Output the [x, y] coordinate of the center of the cell containing the given text.  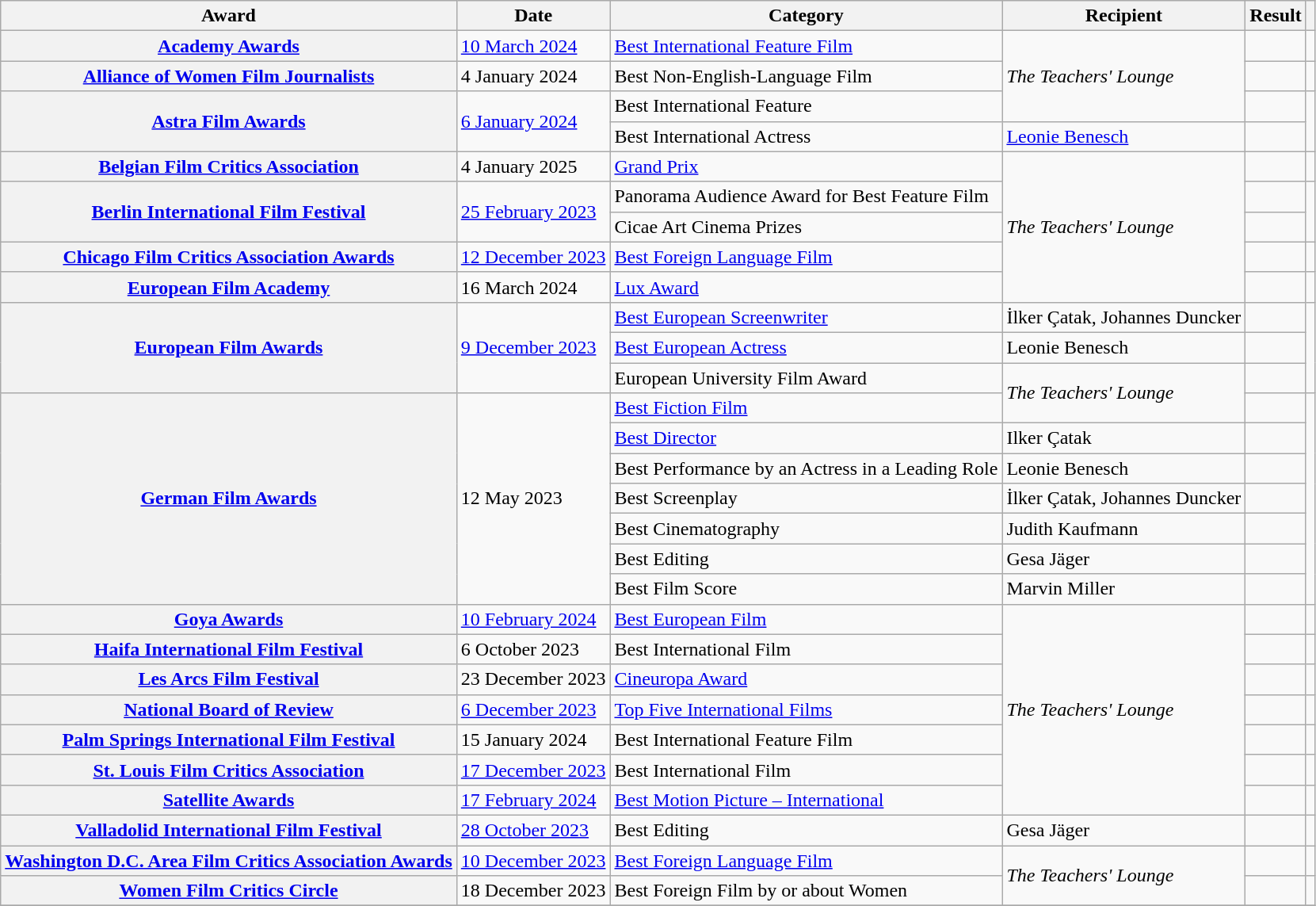
Alliance of Women Film Journalists [229, 76]
Ilker Çatak [1123, 438]
Belgian Film Critics Association [229, 166]
Best Performance by an Actress in a Leading Role [807, 468]
European Film Academy [229, 287]
Best International Feature [807, 106]
Palm Springs International Film Festival [229, 740]
4 January 2024 [533, 76]
Best European Actress [807, 347]
25 February 2023 [533, 212]
18 December 2023 [533, 891]
Satellite Awards [229, 800]
Chicago Film Critics Association Awards [229, 257]
Panorama Audience Award for Best Feature Film [807, 197]
Recipient [1123, 16]
European University Film Award [807, 378]
Cineuropa Award [807, 679]
Best Fiction Film [807, 408]
Astra Film Awards [229, 121]
Result [1276, 16]
6 October 2023 [533, 649]
Category [807, 16]
Best European Film [807, 619]
Award [229, 16]
Best Cinematography [807, 529]
European Film Awards [229, 347]
Washington D.C. Area Film Critics Association Awards [229, 860]
12 May 2023 [533, 499]
6 December 2023 [533, 709]
St. Louis Film Critics Association [229, 770]
Goya Awards [229, 619]
Best Film Score [807, 589]
Women Film Critics Circle [229, 891]
Grand Prix [807, 166]
17 February 2024 [533, 800]
Academy Awards [229, 46]
Judith Kaufmann [1123, 529]
10 February 2024 [533, 619]
Best European Screenwriter [807, 317]
Valladolid International Film Festival [229, 830]
9 December 2023 [533, 347]
Marvin Miller [1123, 589]
Date [533, 16]
Best International Actress [807, 136]
6 January 2024 [533, 121]
Best Foreign Film by or about Women [807, 891]
28 October 2023 [533, 830]
10 December 2023 [533, 860]
German Film Awards [229, 499]
Best Director [807, 438]
National Board of Review [229, 709]
Haifa International Film Festival [229, 649]
10 March 2024 [533, 46]
15 January 2024 [533, 740]
Les Arcs Film Festival [229, 679]
4 January 2025 [533, 166]
Cicae Art Cinema Prizes [807, 227]
Berlin International Film Festival [229, 212]
Best Non-English-Language Film [807, 76]
Best Motion Picture – International [807, 800]
17 December 2023 [533, 770]
16 March 2024 [533, 287]
Top Five International Films [807, 709]
23 December 2023 [533, 679]
Best Screenplay [807, 499]
Lux Award [807, 287]
12 December 2023 [533, 257]
